Scan for the cell matching the given text and deliver its [X, Y] coordinate at center. 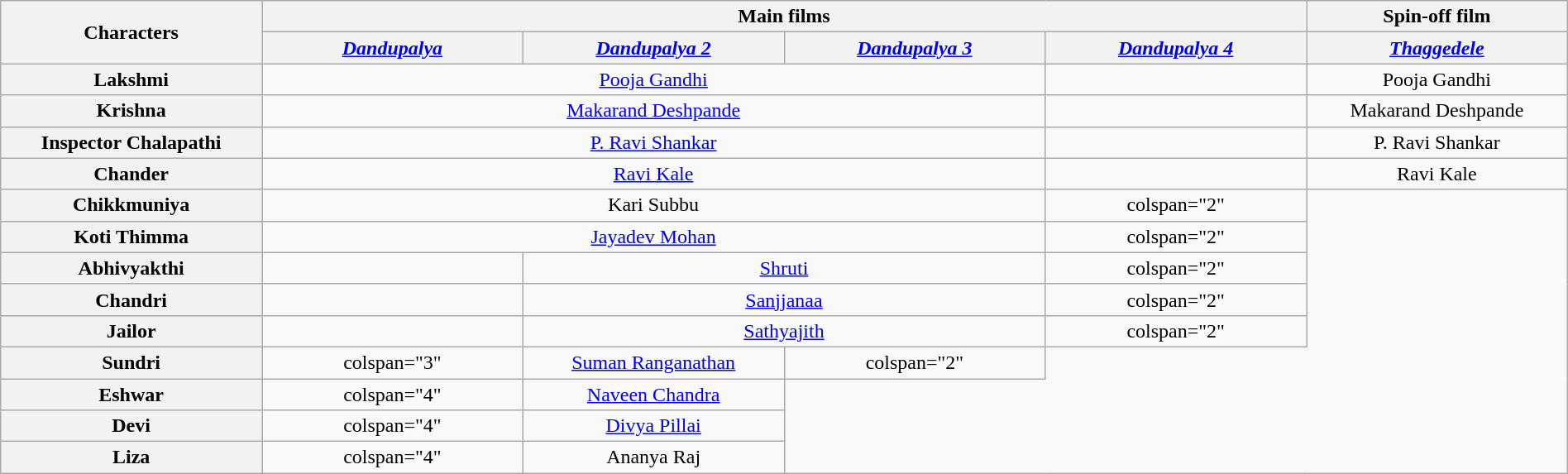
Main films [784, 17]
Jailor [131, 331]
Krishna [131, 111]
Chandri [131, 299]
Kari Subbu [653, 205]
Suman Ranganathan [653, 362]
Sundri [131, 362]
Dandupalya [392, 48]
Shruti [784, 268]
Sathyajith [784, 331]
Naveen Chandra [653, 395]
Characters [131, 32]
Chander [131, 174]
Dandupalya 2 [653, 48]
Liza [131, 457]
Devi [131, 426]
Divya Pillai [653, 426]
Koti Thimma [131, 237]
Eshwar [131, 395]
Inspector Chalapathi [131, 142]
colspan="3" [392, 362]
Ananya Raj [653, 457]
Lakshmi [131, 79]
Thaggedele [1437, 48]
Sanjjanaa [784, 299]
Chikkmuniya [131, 205]
Jayadev Mohan [653, 237]
Abhivyakthi [131, 268]
Dandupalya 4 [1176, 48]
Spin-off film [1437, 17]
Dandupalya 3 [915, 48]
